Return the [X, Y] coordinate for the center point of the cell that contains the specified text.  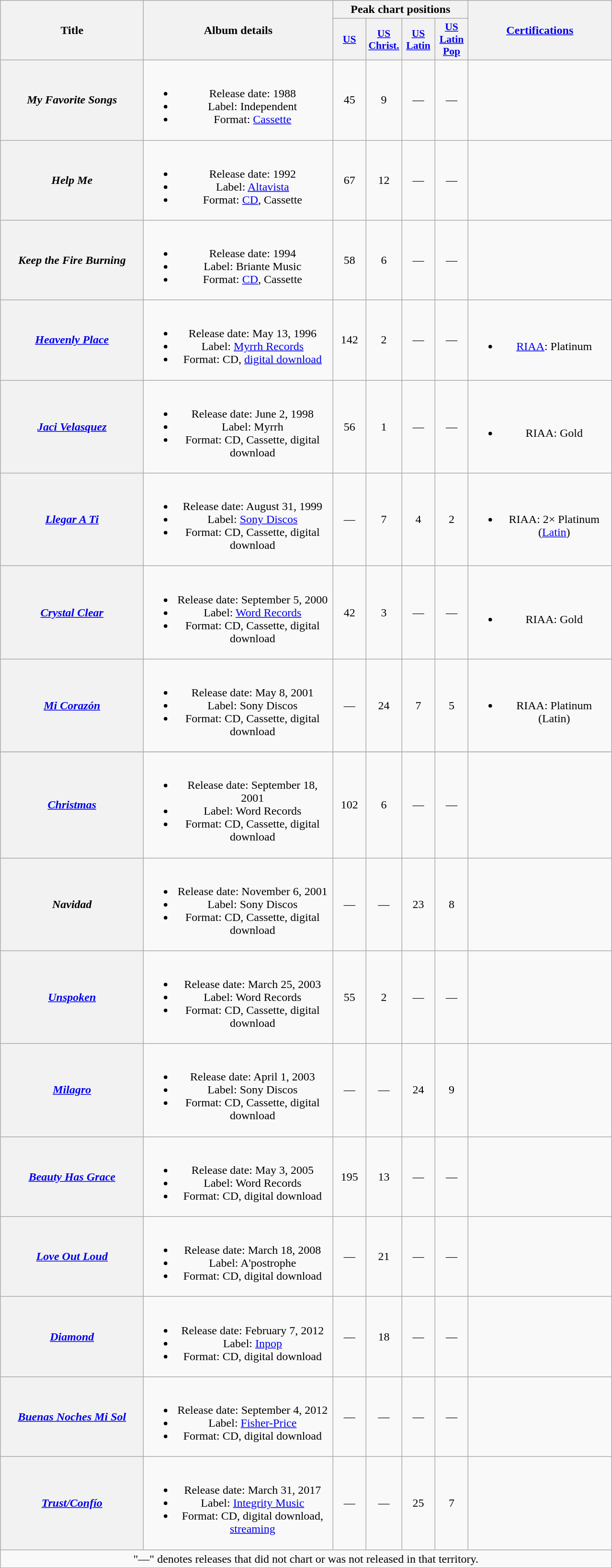
Release date: May 3, 2005Label: Word RecordsFormat: CD, digital download [238, 1176]
4 [419, 520]
Jaci Velasquez [72, 427]
Christmas [72, 805]
3 [384, 613]
195 [350, 1176]
Certifications [540, 31]
Navidad [72, 904]
Heavenly Place [72, 340]
Unspoken [72, 997]
Release date: 1994Label: Briante MusicFormat: CD, Cassette [238, 261]
Milagro [72, 1090]
Release date: May 8, 2001Label: Sony DiscosFormat: CD, Cassette, digital download [238, 705]
21 [384, 1257]
5 [452, 705]
67 [350, 180]
US [350, 39]
Release date: November 6, 2001Label: Sony DiscosFormat: CD, Cassette, digital download [238, 904]
Release date: March 25, 2003Label: Word RecordsFormat: CD, Cassette, digital download [238, 997]
23 [419, 904]
Beauty Has Grace [72, 1176]
Trust/Confío [72, 1503]
Release date: March 18, 2008Label: A'postropheFormat: CD, digital download [238, 1257]
Release date: 1992Label: AltavistaFormat: CD, Cassette [238, 180]
RIAA: Platinum (Latin) [540, 705]
12 [384, 180]
13 [384, 1176]
Love Out Loud [72, 1257]
My Favorite Songs [72, 100]
RIAA: 2× Platinum (Latin) [540, 520]
Release date: August 31, 1999Label: Sony DiscosFormat: CD, Cassette, digital download [238, 520]
Release date: September 4, 2012Label: Fisher-PriceFormat: CD, digital download [238, 1417]
56 [350, 427]
Release date: March 31, 2017Label: Integrity MusicFormat: CD, digital download, streaming [238, 1503]
Mi Corazón [72, 705]
Album details [238, 31]
Llegar A Ti [72, 520]
Release date: June 2, 1998Label: MyrrhFormat: CD, Cassette, digital download [238, 427]
US Christ. [384, 39]
Release date: February 7, 2012Label: InpopFormat: CD, digital download [238, 1336]
58 [350, 261]
US Latin Pop [452, 39]
Crystal Clear [72, 613]
18 [384, 1336]
Buenas Noches Mi Sol [72, 1417]
142 [350, 340]
Help Me [72, 180]
42 [350, 613]
8 [452, 904]
45 [350, 100]
"—" denotes releases that did not chart or was not released in that territory. [306, 1559]
Peak chart positions [400, 10]
Release date: September 5, 2000Label: Word RecordsFormat: CD, Cassette, digital download [238, 613]
Keep the Fire Burning [72, 261]
55 [350, 997]
Release date: September 18, 2001Label: Word RecordsFormat: CD, Cassette, digital download [238, 805]
Title [72, 31]
US Latin [419, 39]
102 [350, 805]
Release date: 1988Label: IndependentFormat: Cassette [238, 100]
Release date: May 13, 1996Label: Myrrh RecordsFormat: CD, digital download [238, 340]
RIAA: Platinum [540, 340]
1 [384, 427]
25 [419, 1503]
Diamond [72, 1336]
Release date: April 1, 2003Label: Sony DiscosFormat: CD, Cassette, digital download [238, 1090]
